Determine the [x, y] coordinate at the center of the cell enclosing the given text.  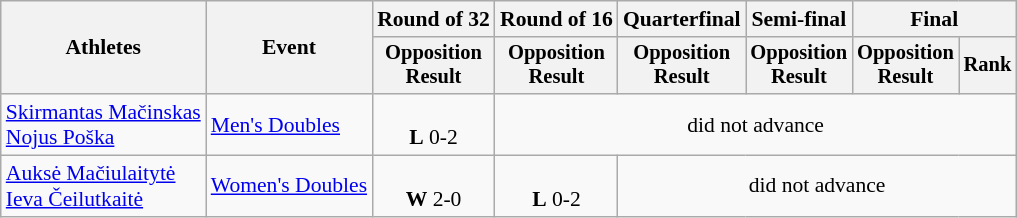
Athletes [104, 48]
Final [934, 19]
Round of 32 [434, 19]
Semi-final [800, 19]
W 2-0 [434, 186]
Round of 16 [556, 19]
Event [289, 48]
Rank [988, 66]
Men's Doubles [289, 124]
Auksė MačiulaitytėIeva Čeilutkaitė [104, 186]
Quarterfinal [682, 19]
Women's Doubles [289, 186]
Skirmantas MačinskasNojus Poška [104, 124]
